Identify which cell holds the provided text, then report its [X, Y] central coordinate. 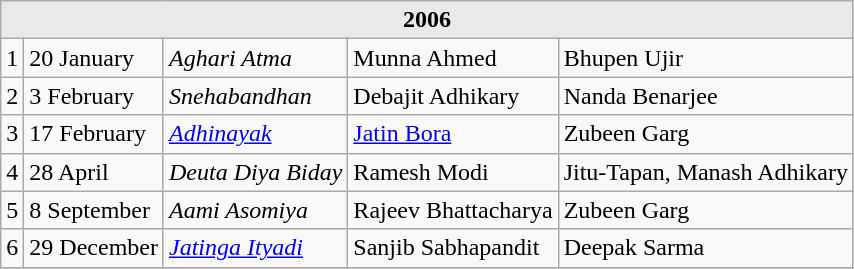
Deepak Sarma [706, 248]
3 [12, 134]
Deuta Diya Biday [255, 172]
Nanda Benarjee [706, 96]
Rajeev Bhattacharya [453, 210]
20 January [94, 58]
4 [12, 172]
3 February [94, 96]
Jatin Bora [453, 134]
Aami Asomiya [255, 210]
29 December [94, 248]
6 [12, 248]
Ramesh Modi [453, 172]
Bhupen Ujir [706, 58]
Adhinayak [255, 134]
2 [12, 96]
Snehabandhan [255, 96]
28 April [94, 172]
5 [12, 210]
Debajit Adhikary [453, 96]
8 September [94, 210]
Jitu-Tapan, Manash Adhikary [706, 172]
Munna Ahmed [453, 58]
Aghari Atma [255, 58]
2006 [428, 20]
Jatinga Ityadi [255, 248]
17 February [94, 134]
1 [12, 58]
Sanjib Sabhapandit [453, 248]
